Locate the cell with the specified text and output its [x, y] center coordinate. 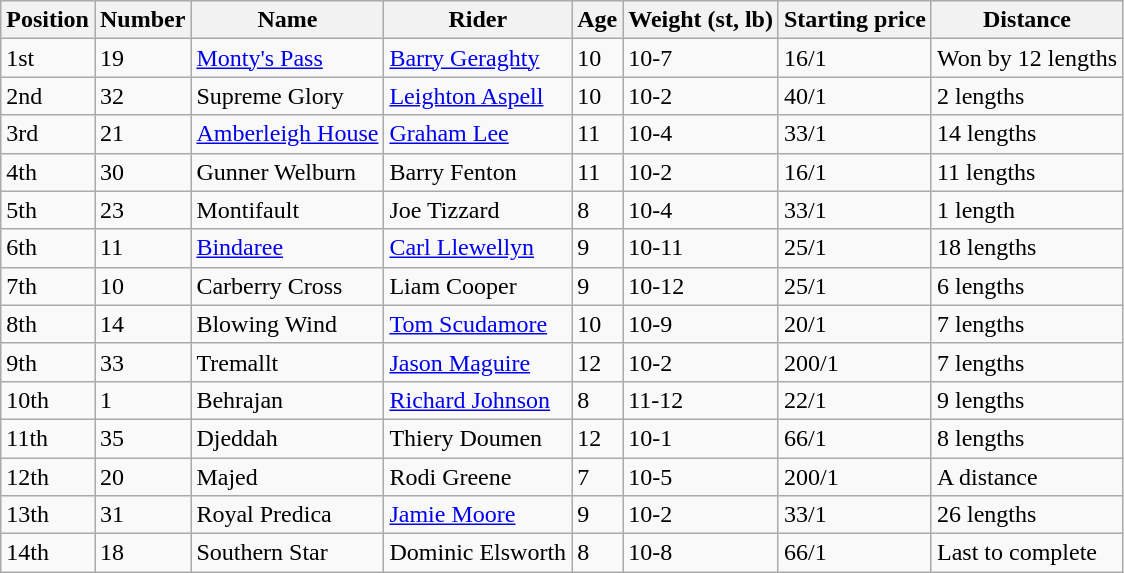
Liam Cooper [478, 286]
Last to complete [1026, 553]
Position [48, 20]
A distance [1026, 477]
Starting price [854, 20]
13th [48, 515]
18 [142, 553]
Jason Maguire [478, 362]
Dominic Elsworth [478, 553]
14 lengths [1026, 134]
23 [142, 210]
1 [142, 400]
18 lengths [1026, 248]
10-11 [701, 248]
Number [142, 20]
35 [142, 438]
Majed [288, 477]
11 lengths [1026, 172]
Amberleigh House [288, 134]
1 length [1026, 210]
22/1 [854, 400]
33 [142, 362]
Supreme Glory [288, 96]
Tremallt [288, 362]
Joe Tizzard [478, 210]
Behrajan [288, 400]
2 lengths [1026, 96]
4th [48, 172]
10-9 [701, 324]
6th [48, 248]
Won by 12 lengths [1026, 58]
Name [288, 20]
14 [142, 324]
14th [48, 553]
Richard Johnson [478, 400]
Barry Fenton [478, 172]
Southern Star [288, 553]
26 lengths [1026, 515]
7th [48, 286]
Thiery Doumen [478, 438]
11th [48, 438]
Rodi Greene [478, 477]
3rd [48, 134]
2nd [48, 96]
9th [48, 362]
Carberry Cross [288, 286]
10-5 [701, 477]
Distance [1026, 20]
20 [142, 477]
Graham Lee [478, 134]
Montifault [288, 210]
Leighton Aspell [478, 96]
9 lengths [1026, 400]
Royal Predica [288, 515]
7 [598, 477]
Barry Geraghty [478, 58]
Weight (st, lb) [701, 20]
Djeddah [288, 438]
10-7 [701, 58]
Age [598, 20]
10-12 [701, 286]
8 lengths [1026, 438]
Rider [478, 20]
8th [48, 324]
5th [48, 210]
32 [142, 96]
11-12 [701, 400]
19 [142, 58]
Gunner Welburn [288, 172]
10-1 [701, 438]
40/1 [854, 96]
Jamie Moore [478, 515]
31 [142, 515]
1st [48, 58]
Monty's Pass [288, 58]
6 lengths [1026, 286]
12th [48, 477]
10-8 [701, 553]
10th [48, 400]
Carl Llewellyn [478, 248]
Blowing Wind [288, 324]
21 [142, 134]
Tom Scudamore [478, 324]
Bindaree [288, 248]
20/1 [854, 324]
30 [142, 172]
